Identify which cell holds the provided text, then report its (x, y) central coordinate. 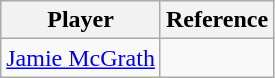
Player (81, 20)
Reference (216, 20)
Jamie McGrath (81, 58)
